Provide the (X, Y) coordinate of the cell's center where the given text is located.  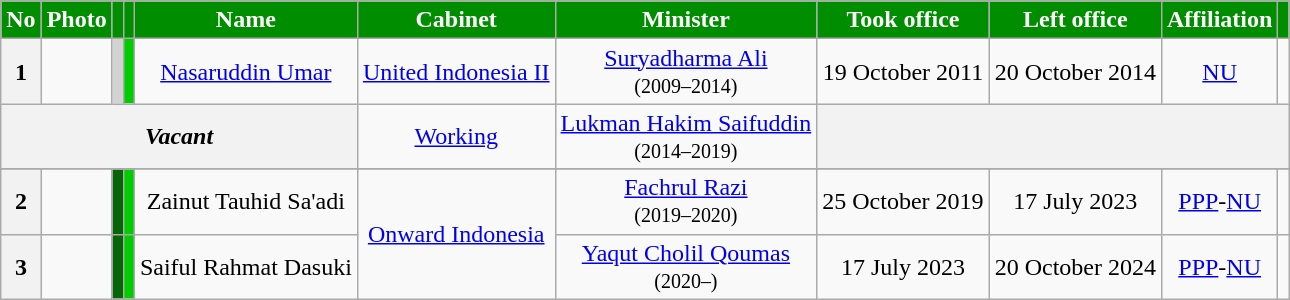
Suryadharma Ali(2009–2014) (686, 72)
1 (21, 72)
Saiful Rahmat Dasuki (246, 266)
Photo (76, 20)
Minister (686, 20)
United Indonesia II (456, 72)
25 October 2019 (903, 202)
Affiliation (1219, 20)
Cabinet (456, 20)
Vacant (180, 136)
Fachrul Razi(2019–2020) (686, 202)
19 October 2011 (903, 72)
No (21, 20)
Zainut Tauhid Sa'adi (246, 202)
Left office (1075, 20)
20 October 2014 (1075, 72)
Yaqut Cholil Qoumas(2020–) (686, 266)
NU (1219, 72)
Nasaruddin Umar (246, 72)
20 October 2024 (1075, 266)
Lukman Hakim Saifuddin(2014–2019) (686, 136)
Name (246, 20)
Working (456, 136)
Took office (903, 20)
2 (21, 202)
3 (21, 266)
Onward Indonesia (456, 234)
